Search for the cell housing the specified text and yield its [X, Y] center coordinate. 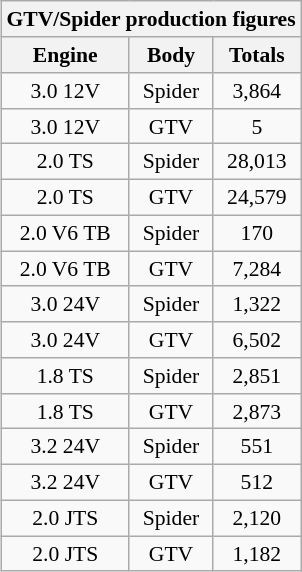
551 [257, 447]
5 [257, 126]
2,873 [257, 411]
GTV/Spider production figures [150, 19]
Body [171, 55]
6,502 [257, 340]
1,322 [257, 304]
2,120 [257, 518]
Engine [65, 55]
170 [257, 233]
24,579 [257, 197]
512 [257, 482]
1,182 [257, 554]
7,284 [257, 269]
2,851 [257, 376]
28,013 [257, 162]
3,864 [257, 91]
Totals [257, 55]
